Pinpoint the cell where the given text exists, returning its (x, y) midpoint coordinate. 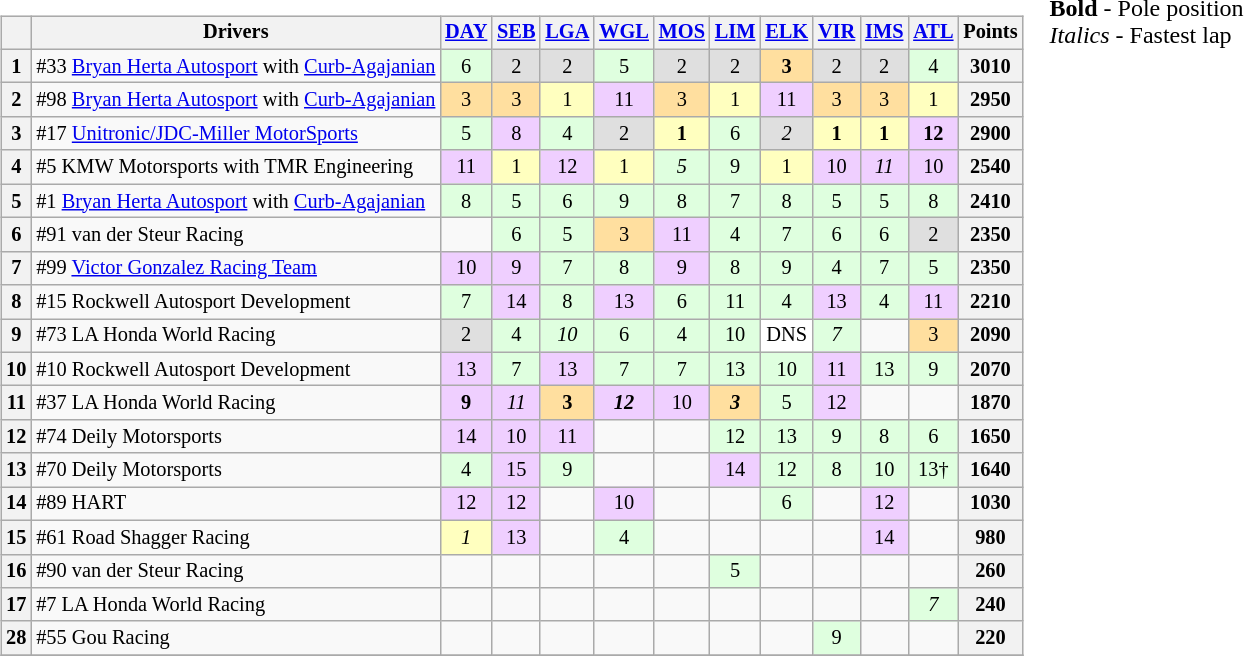
#61 Road Shagger Racing (236, 537)
2540 (990, 167)
2210 (990, 302)
1650 (990, 437)
13† (933, 470)
#5 KMW Motorsports with TMR Engineering (236, 167)
#98 Bryan Herta Autosport with Curb-Agajanian (236, 100)
Drivers (236, 33)
#99 Victor Gonzalez Racing Team (236, 268)
2900 (990, 134)
#70 Deily Motorsports (236, 470)
DAY (466, 33)
VIR (836, 33)
2950 (990, 100)
#1 Bryan Herta Autosport with Curb-Agajanian (236, 201)
Points (990, 33)
SEB (516, 33)
1870 (990, 403)
220 (990, 638)
WGL (624, 33)
MOS (682, 33)
LGA (567, 33)
1640 (990, 470)
2070 (990, 369)
16 (16, 571)
#37 LA Honda World Racing (236, 403)
#10 Rockwell Autosport Development (236, 369)
28 (16, 638)
17 (16, 605)
#17 Unitronic/JDC-Miller MotorSports (236, 134)
#7 LA Honda World Racing (236, 605)
ELK (786, 33)
#74 Deily Motorsports (236, 437)
ATL (933, 33)
#55 Gou Racing (236, 638)
#33 Bryan Herta Autosport with Curb-Agajanian (236, 66)
980 (990, 537)
240 (990, 605)
260 (990, 571)
1030 (990, 504)
#91 van der Steur Racing (236, 235)
#15 Rockwell Autosport Development (236, 302)
LIM (735, 33)
#90 van der Steur Racing (236, 571)
IMS (884, 33)
2410 (990, 201)
#73 LA Honda World Racing (236, 336)
2090 (990, 336)
#89 HART (236, 504)
DNS (786, 336)
3010 (990, 66)
